Return the [X, Y] coordinate for the center point of the cell that contains the specified text.  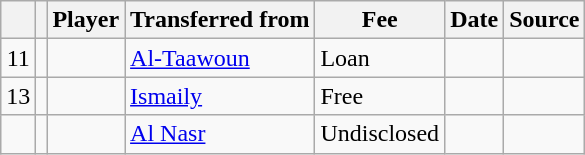
Loan [380, 58]
Ismaily [220, 96]
Free [380, 96]
Source [544, 20]
Al-Taawoun [220, 58]
Fee [380, 20]
Undisclosed [380, 134]
Player [86, 20]
Date [474, 20]
Al Nasr [220, 134]
Transferred from [220, 20]
11 [18, 58]
13 [18, 96]
